Scan for the cell matching the given text and deliver its (x, y) coordinate at center. 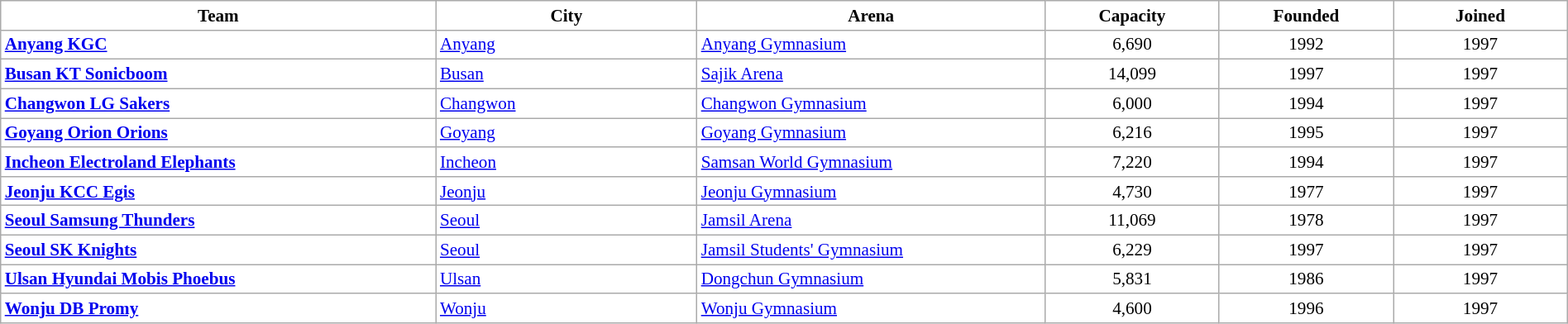
Ulsan Hyundai Mobis Phoebus (218, 279)
Changwon LG Sakers (218, 102)
Goyang (566, 132)
Anyang KGC (218, 45)
Anyang (566, 45)
Wonju Gymnasium (872, 307)
Busan KT Sonicboom (218, 74)
5,831 (1132, 279)
7,220 (1132, 162)
Seoul Samsung Thunders (218, 220)
Jeonju Gymnasium (872, 190)
Jeonju KCC Egis (218, 190)
Samsan World Gymnasium (872, 162)
1992 (1306, 45)
4,730 (1132, 190)
6,690 (1132, 45)
1977 (1306, 190)
Wonju DB Promy (218, 307)
Anyang Gymnasium (872, 45)
Goyang Gymnasium (872, 132)
Ulsan (566, 279)
Incheon Electroland Elephants (218, 162)
6,000 (1132, 102)
Dongchun Gymnasium (872, 279)
11,069 (1132, 220)
Changwon Gymnasium (872, 102)
City (566, 15)
Jamsil Students' Gymnasium (872, 250)
Founded (1306, 15)
Seoul SK Knights (218, 250)
4,600 (1132, 307)
Sajik Arena (872, 74)
Jeonju (566, 190)
Jamsil Arena (872, 220)
1978 (1306, 220)
1995 (1306, 132)
Incheon (566, 162)
6,216 (1132, 132)
Goyang Orion Orions (218, 132)
6,229 (1132, 250)
Joined (1480, 15)
Busan (566, 74)
14,099 (1132, 74)
Changwon (566, 102)
Wonju (566, 307)
1996 (1306, 307)
Team (218, 15)
1986 (1306, 279)
Arena (872, 15)
Capacity (1132, 15)
